Locate the cell with the specified text and output its (x, y) center coordinate. 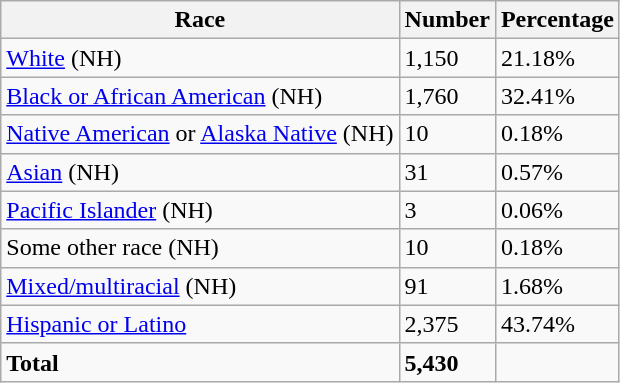
32.41% (557, 96)
Asian (NH) (200, 172)
21.18% (557, 58)
91 (447, 286)
3 (447, 210)
43.74% (557, 324)
1,150 (447, 58)
Total (200, 362)
1,760 (447, 96)
Hispanic or Latino (200, 324)
Some other race (NH) (200, 248)
2,375 (447, 324)
1.68% (557, 286)
Percentage (557, 20)
5,430 (447, 362)
White (NH) (200, 58)
Race (200, 20)
Mixed/multiracial (NH) (200, 286)
31 (447, 172)
Number (447, 20)
Native American or Alaska Native (NH) (200, 134)
0.57% (557, 172)
Pacific Islander (NH) (200, 210)
Black or African American (NH) (200, 96)
0.06% (557, 210)
